Return the (X, Y) coordinate for the center point of the cell that contains the specified text.  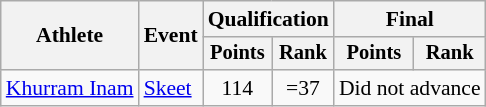
Event (171, 36)
Skeet (171, 88)
Khurram Inam (70, 88)
Athlete (70, 36)
Did not advance (410, 88)
Qualification (268, 19)
Final (410, 19)
114 (238, 88)
=37 (303, 88)
